Determine the (X, Y) coordinate at the center of the cell enclosing the given text.  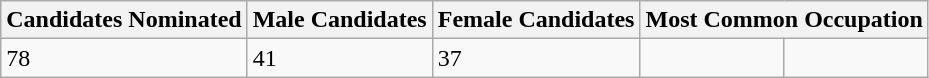
78 (124, 58)
Candidates Nominated (124, 20)
41 (340, 58)
37 (536, 58)
Male Candidates (340, 20)
Most Common Occupation (784, 20)
Female Candidates (536, 20)
